For the text-containing cell, return its midpoint in [X, Y] coordinate format. 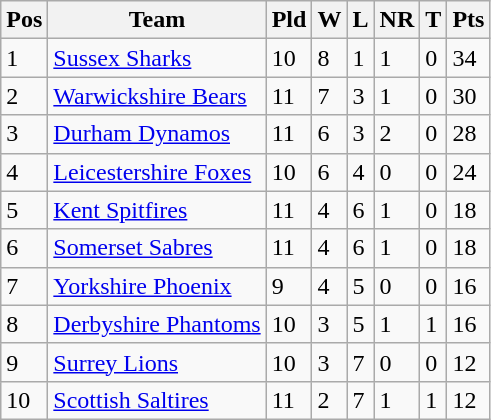
30 [468, 96]
Sussex Sharks [157, 58]
Pts [468, 20]
Surrey Lions [157, 362]
Scottish Saltires [157, 400]
28 [468, 134]
Derbyshire Phantoms [157, 324]
Somerset Sabres [157, 248]
Pos [24, 20]
Warwickshire Bears [157, 96]
W [330, 20]
Team [157, 20]
24 [468, 172]
Pld [289, 20]
Yorkshire Phoenix [157, 286]
34 [468, 58]
Kent Spitfires [157, 210]
Leicestershire Foxes [157, 172]
NR [397, 20]
Durham Dynamos [157, 134]
L [360, 20]
T [434, 20]
